From the cell containing the given text, extract its center point as (x, y) coordinate. 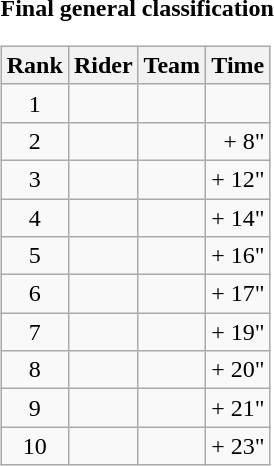
+ 21" (238, 408)
+ 20" (238, 370)
8 (34, 370)
7 (34, 332)
+ 14" (238, 217)
Team (172, 65)
10 (34, 446)
1 (34, 103)
9 (34, 408)
+ 12" (238, 179)
+ 23" (238, 446)
Rank (34, 65)
+ 16" (238, 256)
+ 19" (238, 332)
3 (34, 179)
Rider (103, 65)
6 (34, 294)
+ 8" (238, 141)
Time (238, 65)
5 (34, 256)
4 (34, 217)
+ 17" (238, 294)
2 (34, 141)
